Locate the cell with the specified text and output its [X, Y] center coordinate. 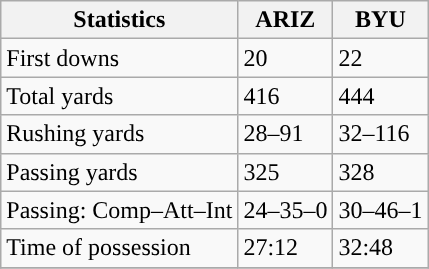
20 [286, 58]
Passing yards [120, 172]
Time of possession [120, 248]
328 [380, 172]
22 [380, 58]
BYU [380, 20]
416 [286, 96]
27:12 [286, 248]
Passing: Comp–Att–Int [120, 210]
24–35–0 [286, 210]
30–46–1 [380, 210]
Total yards [120, 96]
444 [380, 96]
32–116 [380, 134]
ARIZ [286, 20]
325 [286, 172]
28–91 [286, 134]
Statistics [120, 20]
Rushing yards [120, 134]
First downs [120, 58]
32:48 [380, 248]
